Return (X, Y) of the center of cell containing provided text 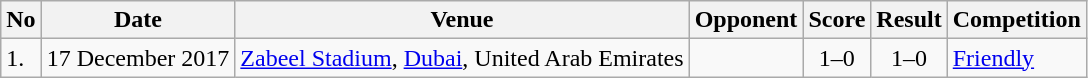
Zabeel Stadium, Dubai, United Arab Emirates (462, 58)
17 December 2017 (138, 58)
Friendly (1016, 58)
Opponent (746, 20)
Result (909, 20)
1. (21, 58)
No (21, 20)
Score (837, 20)
Venue (462, 20)
Date (138, 20)
Competition (1016, 20)
